Provide the (X, Y) coordinate of the cell's center where the given text is located.  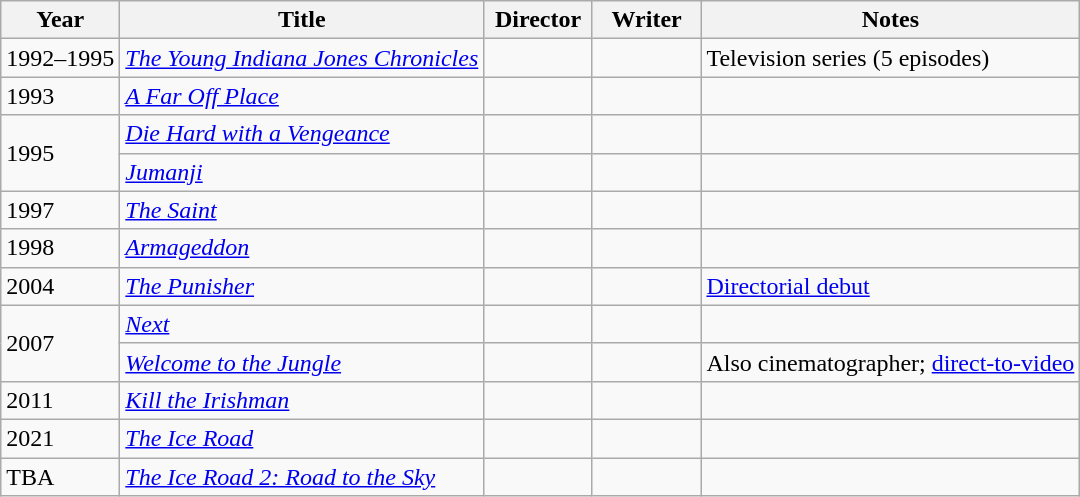
Year (60, 20)
2011 (60, 400)
1993 (60, 96)
2004 (60, 286)
Armageddon (302, 248)
The Ice Road 2: Road to the Sky (302, 477)
The Punisher (302, 286)
1992–1995 (60, 58)
Next (302, 324)
1997 (60, 210)
TBA (60, 477)
Die Hard with a Vengeance (302, 134)
Welcome to the Jungle (302, 362)
Notes (890, 20)
The Ice Road (302, 438)
Television series (5 episodes) (890, 58)
Jumanji (302, 172)
Director (538, 20)
1995 (60, 153)
The Saint (302, 210)
2021 (60, 438)
1998 (60, 248)
The Young Indiana Jones Chronicles (302, 58)
A Far Off Place (302, 96)
2007 (60, 343)
Writer (646, 20)
Also cinematographer; direct-to-video (890, 362)
Kill the Irishman (302, 400)
Title (302, 20)
Directorial debut (890, 286)
